For the text-containing cell, return its midpoint in (X, Y) coordinate format. 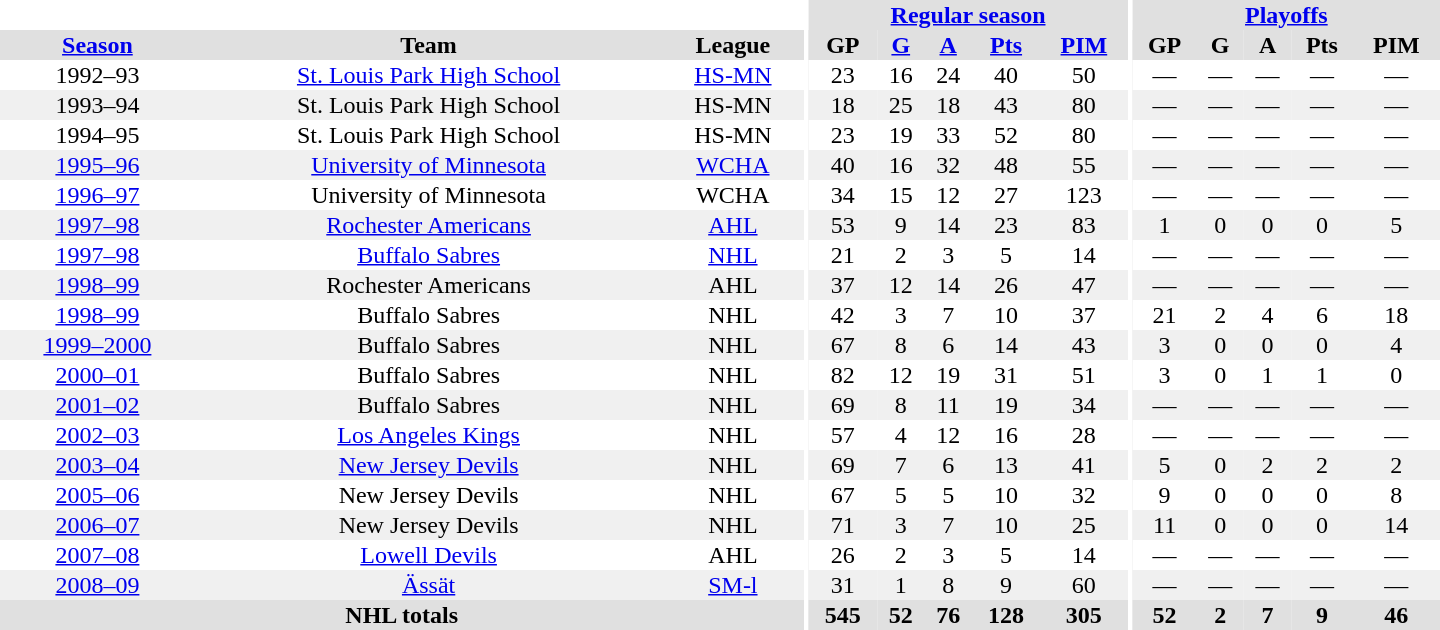
Season (98, 45)
13 (1006, 465)
82 (843, 375)
33 (948, 135)
60 (1084, 585)
SM-l (732, 585)
2008–09 (98, 585)
Lowell Devils (429, 555)
League (732, 45)
50 (1084, 75)
2001–02 (98, 405)
2007–08 (98, 555)
Team (429, 45)
Ässät (429, 585)
71 (843, 525)
2000–01 (98, 375)
Los Angeles Kings (429, 435)
2006–07 (98, 525)
83 (1084, 225)
41 (1084, 465)
1993–94 (98, 105)
545 (843, 615)
76 (948, 615)
24 (948, 75)
1999–2000 (98, 345)
2002–03 (98, 435)
2003–04 (98, 465)
42 (843, 315)
15 (900, 195)
123 (1084, 195)
1994–95 (98, 135)
1995–96 (98, 165)
55 (1084, 165)
Playoffs (1286, 15)
1996–97 (98, 195)
28 (1084, 435)
57 (843, 435)
128 (1006, 615)
47 (1084, 285)
51 (1084, 375)
NHL totals (402, 615)
305 (1084, 615)
2005–06 (98, 495)
48 (1006, 165)
53 (843, 225)
27 (1006, 195)
46 (1396, 615)
1992–93 (98, 75)
Regular season (968, 15)
